Pinpoint the cell where the given text exists, returning its (X, Y) midpoint coordinate. 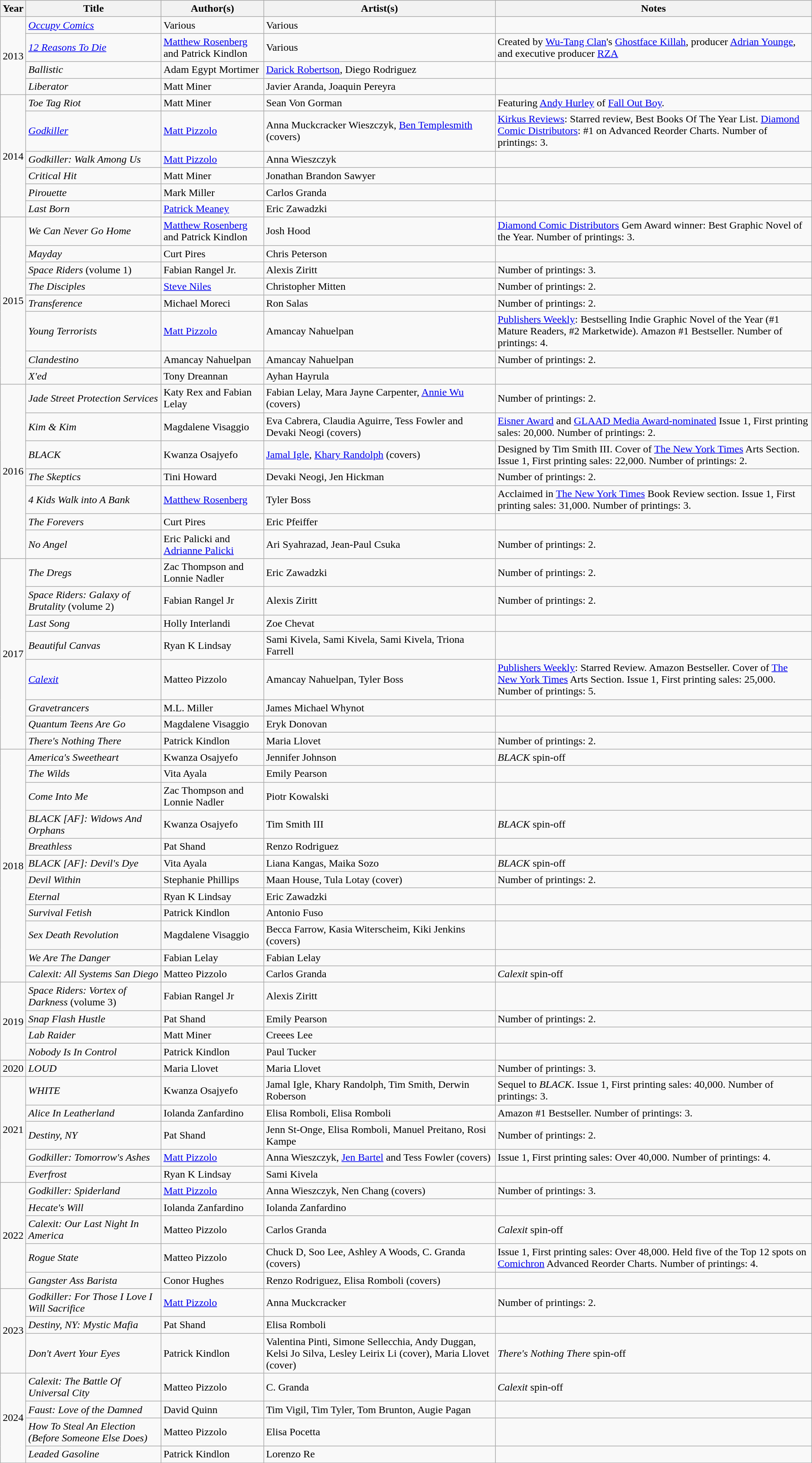
Maan House, Tula Lotay (cover) (380, 880)
Ron Salas (380, 303)
Faust: Love of the Damned (94, 1410)
Lorenzo Re (380, 1454)
Liana Kangas, Maika Sozo (380, 863)
Godkiller (94, 131)
C. Granda (380, 1387)
Lab Raider (94, 1035)
Fabian Rangel Jr. (212, 270)
Renzo Rodriguez (380, 847)
Tim Smith III (380, 824)
Survival Fetish (94, 913)
Come Into Me (94, 796)
Godkiller: For Those I Love I Will Sacrifice (94, 1303)
Quantum Teens Are Go (94, 724)
Last Born (94, 209)
Adam Egypt Mortimer (212, 70)
Alice In Leatherland (94, 1113)
Stephanie Phillips (212, 880)
No Angel (94, 544)
Ballistic (94, 70)
Toe Tag Riot (94, 103)
We Are The Danger (94, 957)
M.L. Miller (212, 708)
WHITE (94, 1090)
Rogue State (94, 1258)
The Skeptics (94, 477)
Piotr Kowalski (380, 796)
Matthew Rosenberg (212, 500)
Mayday (94, 254)
Elisa Romboli, Elisa Romboli (380, 1113)
There's Nothing There (94, 741)
Eva Cabrera, Claudia Aguirre, Tess Fowler and Devaki Neogi (covers) (380, 427)
Breathless (94, 847)
Everfrost (94, 1174)
Patrick Meaney (212, 209)
Anna Wieszczyk (380, 159)
Sami Kivela, Sami Kivela, Sami Kivela, Triona Farrell (380, 645)
4 Kids Walk into A Bank (94, 500)
Designed by Tim Smith III. Cover of The New York Times Arts Section. Issue 1, First printing sales: 22,000. Number of printings: 2. (654, 455)
Acclaimed in The New York Times Book Review section. Issue 1, First printing sales: 31,000. Number of printings: 3. (654, 500)
Josh Hood (380, 231)
Chuck D, Soo Lee, Ashley A Woods, C. Granda (covers) (380, 1258)
Jenn St-Onge, Elisa Romboli, Manuel Preitano, Rosi Kampe (380, 1136)
Destiny, NY: Mystic Mafia (94, 1325)
Snap Flash Hustle (94, 1019)
2024 (13, 1418)
Devil Within (94, 880)
Clandestino (94, 360)
Eternal (94, 896)
Space Riders: Vortex of Darkness (volume 3) (94, 997)
We Can Never Go Home (94, 231)
Jamal Igle, Khary Randolph (covers) (380, 455)
Eric Pfeiffer (380, 522)
Sequel to BLACK. Issue 1, First printing sales: 40,000. Number of printings: 3. (654, 1090)
Kirkus Reviews: Starred review, Best Books Of The Year List. Diamond Comic Distributors: #1 on Advanced Reorder Charts. Number of printings: 3. (654, 131)
Renzo Rodriguez, Elisa Romboli (covers) (380, 1280)
Christopher Mitten (380, 287)
Publishers Weekly: Bestselling Indie Graphic Novel of the Year (#1 Mature Readers, #2 Marketwide). Amazon #1 Bestseller. Number of printings: 4. (654, 331)
Antonio Fuso (380, 913)
James Michael Whynot (380, 708)
Creees Lee (380, 1035)
Michael Moreci (212, 303)
Amancay Nahuelpan, Tyler Boss (380, 680)
BLACK [AF]: Widows And Orphans (94, 824)
Pirouette (94, 192)
Eisner Award and GLAAD Media Award-nominated Issue 1, First printing sales: 20,000. Number of printings: 2. (654, 427)
2018 (13, 866)
Space Riders (volume 1) (94, 270)
Ayhan Hayrula (380, 376)
Katy Rex and Fabian Lelay (212, 398)
The Disciples (94, 287)
Gravetrancers (94, 708)
Fabian Lelay, Mara Jayne Carpenter, Annie Wu (covers) (380, 398)
The Dregs (94, 573)
Elisa Romboli (380, 1325)
Jennifer Johnson (380, 757)
Leaded Gasoline (94, 1454)
Anna Muckcracker Wieszczyk, Ben Templesmith (covers) (380, 131)
Critical Hit (94, 176)
Jonathan Brandon Sawyer (380, 176)
Tim Vigil, Tim Tyler, Tom Brunton, Augie Pagan (380, 1410)
Don't Avert Your Eyes (94, 1353)
Last Song (94, 623)
Kim & Kim (94, 427)
2016 (13, 471)
Jade Street Protection Services (94, 398)
There's Nothing There spin-off (654, 1353)
LOUD (94, 1068)
Title (94, 9)
Anna Wieszczyk, Nen Chang (covers) (380, 1191)
Amazon #1 Bestseller. Number of printings: 3. (654, 1113)
Artist(s) (380, 9)
Beautiful Canvas (94, 645)
Darick Robertson, Diego Rodriguez (380, 70)
Calexit: Our Last Night In America (94, 1229)
2015 (13, 301)
Author(s) (212, 9)
Sean Von Gorman (380, 103)
Destiny, NY (94, 1136)
Godkiller: Walk Among Us (94, 159)
Transference (94, 303)
Godkiller: Tomorrow's Ashes (94, 1158)
Anna Muckcracker (380, 1303)
Space Riders: Galaxy of Brutality (volume 2) (94, 600)
2023 (13, 1331)
Issue 1, First printing sales: Over 48,000. Held five of the Top 12 spots on Comichron Advanced Reorder Charts. Number of printings: 4. (654, 1258)
Occupy Comics (94, 25)
2022 (13, 1235)
Godkiller: Spiderland (94, 1191)
Year (13, 9)
Issue 1, First printing sales: Over 40,000. Number of printings: 4. (654, 1158)
2014 (13, 156)
2019 (13, 1021)
Sex Death Revolution (94, 935)
Zoe Chevat (380, 623)
Young Terrorists (94, 331)
Valentina Pinti, Simone Sellecchia, Andy Duggan, Kelsi Jo Silva, Lesley Leirix Li (cover), Maria Llovet (cover) (380, 1353)
The Forevers (94, 522)
Liberator (94, 86)
Devaki Neogi, Jen Hickman (380, 477)
Tini Howard (212, 477)
Calexit: All Systems San Diego (94, 974)
Conor Hughes (212, 1280)
BLACK (94, 455)
Eryk Donovan (380, 724)
Diamond Comic Distributors Gem Award winner: Best Graphic Novel of the Year. Number of printings: 3. (654, 231)
Becca Farrow, Kasia Witerscheim, Kiki Jenkins (covers) (380, 935)
Created by Wu-Tang Clan's Ghostface Killah, producer Adrian Younge, and executive producer RZA (654, 48)
Featuring Andy Hurley of Fall Out Boy. (654, 103)
Jamal Igle, Khary Randolph, Tim Smith, Derwin Roberson (380, 1090)
America's Sweetheart (94, 757)
2021 (13, 1129)
How To Steal An Election (Before Someone Else Does) (94, 1432)
Paul Tucker (380, 1052)
Nobody Is In Control (94, 1052)
Anna Wieszczyk, Jen Bartel and Tess Fowler (covers) (380, 1158)
David Quinn (212, 1410)
Tyler Boss (380, 500)
12 Reasons To Die (94, 48)
2017 (13, 654)
2020 (13, 1068)
2013 (13, 56)
Elisa Pocetta (380, 1432)
Notes (654, 9)
X'ed (94, 376)
The Wilds (94, 774)
Eric Palicki and Adrianne Palicki (212, 544)
Calexit: The Battle Of Universal City (94, 1387)
Mark Miller (212, 192)
Sami Kivela (380, 1174)
Holly Interlandi (212, 623)
Tony Dreannan (212, 376)
BLACK [AF]: Devil's Dye (94, 863)
Ari Syahrazad, Jean-Paul Csuka (380, 544)
Steve Niles (212, 287)
Chris Peterson (380, 254)
Hecate's Will (94, 1207)
Gangster Ass Barista (94, 1280)
Javier Aranda, Joaquin Pereyra (380, 86)
Calexit (94, 680)
